Locate the cell with the specified text and output its [x, y] center coordinate. 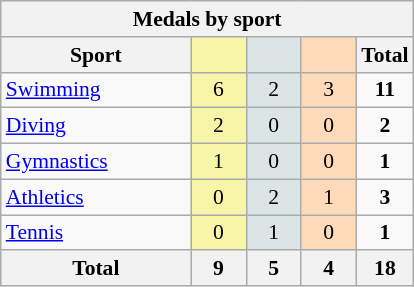
Swimming [96, 90]
Diving [96, 126]
18 [384, 269]
Sport [96, 55]
Tennis [96, 233]
4 [328, 269]
Gymnastics [96, 162]
Athletics [96, 197]
Medals by sport [208, 19]
6 [218, 90]
5 [274, 269]
9 [218, 269]
11 [384, 90]
